Return (X, Y) of the center of cell containing provided text 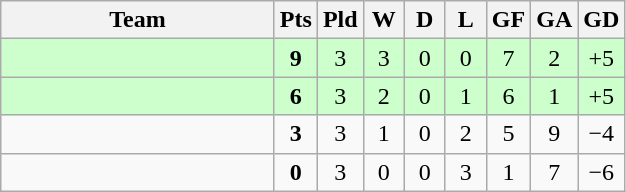
W (384, 20)
Pts (296, 20)
L (466, 20)
−6 (602, 172)
GD (602, 20)
−4 (602, 134)
5 (508, 134)
GF (508, 20)
D (424, 20)
Pld (340, 20)
Team (138, 20)
GA (554, 20)
